Return [X, Y] of the center of cell containing provided text 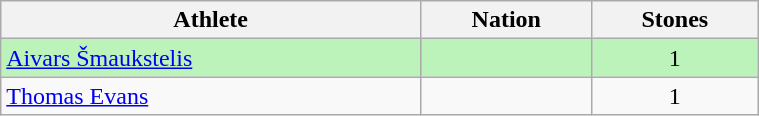
Athlete [211, 20]
Nation [506, 20]
Thomas Evans [211, 96]
Aivars Šmaukstelis [211, 58]
Stones [675, 20]
